Determine the [x, y] coordinate at the center of the cell enclosing the given text.  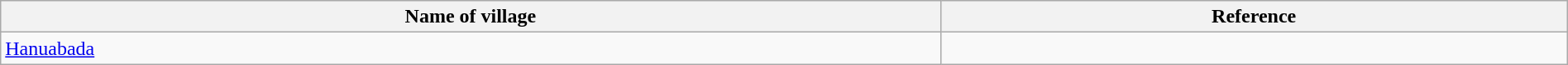
Name of village [471, 17]
Hanuabada [471, 48]
Reference [1254, 17]
